Pinpoint the cell where the given text exists, returning its [x, y] midpoint coordinate. 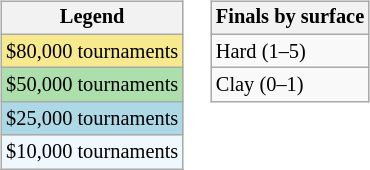
$10,000 tournaments [92, 152]
$50,000 tournaments [92, 85]
Legend [92, 18]
Clay (0–1) [290, 85]
$25,000 tournaments [92, 119]
$80,000 tournaments [92, 51]
Hard (1–5) [290, 51]
Finals by surface [290, 18]
